For the text-containing cell, return its midpoint in (x, y) coordinate format. 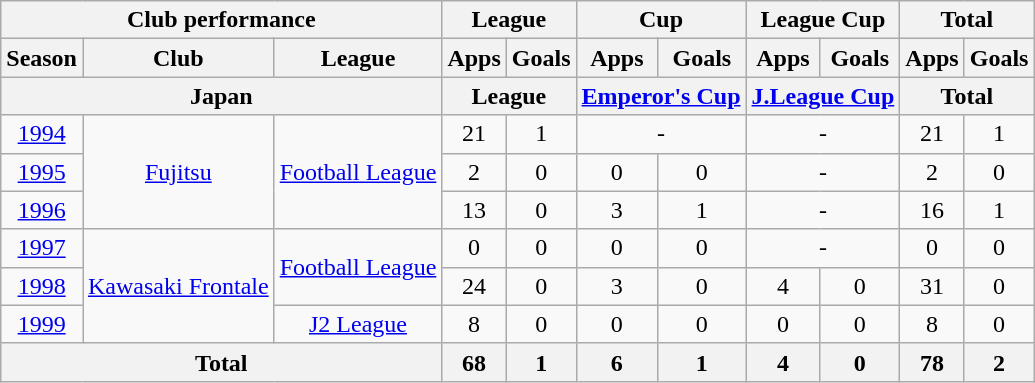
1995 (42, 172)
Season (42, 58)
Cup (661, 20)
6 (617, 362)
League Cup (823, 20)
J.League Cup (823, 96)
1997 (42, 248)
1999 (42, 324)
1994 (42, 134)
Emperor's Cup (661, 96)
Japan (222, 96)
Club (178, 58)
Club performance (222, 20)
24 (474, 286)
78 (932, 362)
13 (474, 210)
1996 (42, 210)
J2 League (358, 324)
Kawasaki Frontale (178, 286)
68 (474, 362)
31 (932, 286)
Fujitsu (178, 172)
1998 (42, 286)
16 (932, 210)
